Find where the given text appears and provide that cell's center as (X, Y) coordinate. 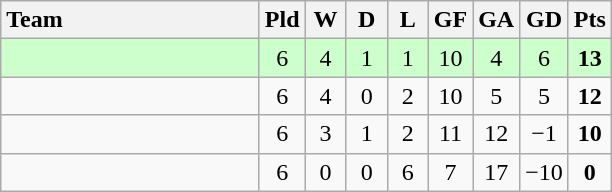
L (408, 20)
GF (450, 20)
17 (496, 172)
Pts (590, 20)
−10 (544, 172)
D (366, 20)
W (326, 20)
Pld (282, 20)
3 (326, 134)
11 (450, 134)
Team (130, 20)
7 (450, 172)
GA (496, 20)
13 (590, 58)
−1 (544, 134)
GD (544, 20)
